Identify which cell holds the provided text, then report its (x, y) central coordinate. 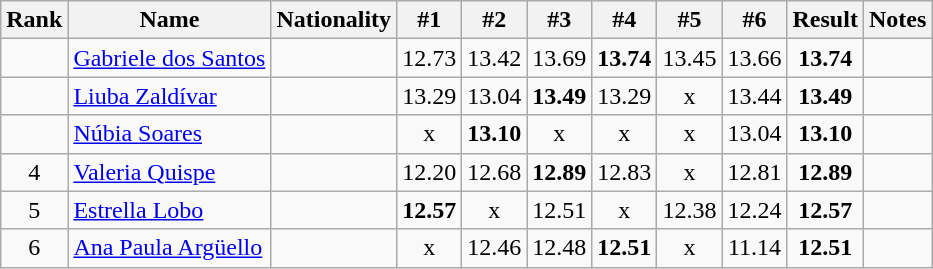
12.48 (560, 248)
12.24 (754, 210)
12.73 (430, 58)
13.44 (754, 96)
13.45 (690, 58)
13.66 (754, 58)
Ana Paula Argüello (170, 248)
11.14 (754, 248)
13.42 (494, 58)
#2 (494, 20)
6 (34, 248)
13.69 (560, 58)
#4 (624, 20)
#5 (690, 20)
Núbia Soares (170, 134)
12.83 (624, 172)
4 (34, 172)
12.81 (754, 172)
Nationality (334, 20)
Estrella Lobo (170, 210)
Notes (897, 20)
Valeria Quispe (170, 172)
12.68 (494, 172)
#6 (754, 20)
5 (34, 210)
12.38 (690, 210)
Gabriele dos Santos (170, 58)
12.46 (494, 248)
Liuba Zaldívar (170, 96)
#1 (430, 20)
#3 (560, 20)
12.20 (430, 172)
Result (825, 20)
Rank (34, 20)
Name (170, 20)
